Pinpoint the cell where the given text exists, returning its [x, y] midpoint coordinate. 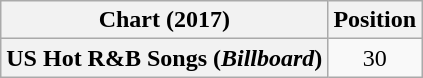
US Hot R&B Songs (Billboard) [164, 58]
30 [375, 58]
Chart (2017) [164, 20]
Position [375, 20]
